Search for the cell housing the specified text and yield its (X, Y) center coordinate. 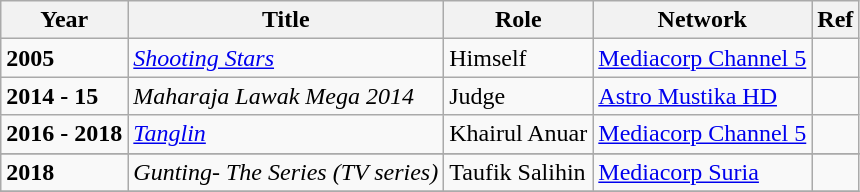
2014 - 15 (64, 96)
Tanglin (286, 134)
Taufik Salihin (518, 172)
Ref (836, 20)
Khairul Anuar (518, 134)
2005 (64, 58)
Year (64, 20)
Network (702, 20)
Astro Mustika HD (702, 96)
Shooting Stars (286, 58)
Judge (518, 96)
Role (518, 20)
Himself (518, 58)
Mediacorp Suria (702, 172)
2016 - 2018 (64, 134)
Title (286, 20)
Gunting- The Series (TV series) (286, 172)
Maharaja Lawak Mega 2014 (286, 96)
2018 (64, 172)
